Pinpoint the cell where the given text exists, returning its (x, y) midpoint coordinate. 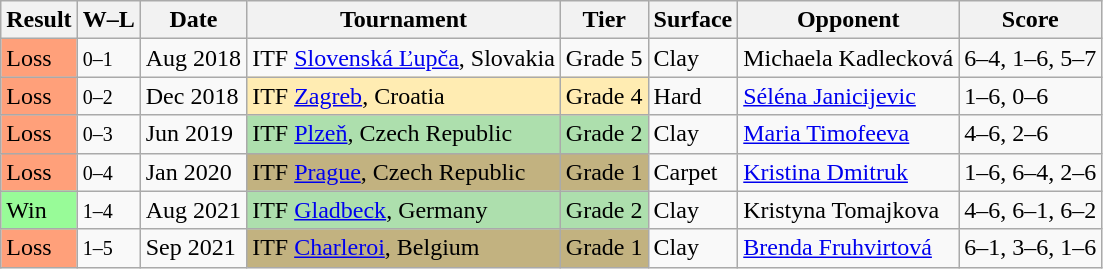
Aug 2021 (193, 210)
Brenda Fruhvirtová (848, 248)
1–4 (108, 210)
0–4 (108, 172)
Carpet (693, 172)
6–1, 3–6, 1–6 (1030, 248)
Score (1030, 20)
4–6, 6–1, 6–2 (1030, 210)
ITF Gladbeck, Germany (404, 210)
Tournament (404, 20)
Win (39, 210)
ITF Slovenská Ľupča, Slovakia (404, 58)
Hard (693, 96)
W–L (108, 20)
Kristina Dmitruk (848, 172)
Séléna Janicijevic (848, 96)
Grade 5 (604, 58)
ITF Plzeň, Czech Republic (404, 134)
0–2 (108, 96)
Jan 2020 (193, 172)
ITF Charleroi, Belgium (404, 248)
Date (193, 20)
ITF Prague, Czech Republic (404, 172)
Grade 4 (604, 96)
ITF Zagreb, Croatia (404, 96)
Kristyna Tomajkova (848, 210)
6–4, 1–6, 5–7 (1030, 58)
1–6, 0–6 (1030, 96)
Michaela Kadlecková (848, 58)
4–6, 2–6 (1030, 134)
Result (39, 20)
Maria Timofeeva (848, 134)
Aug 2018 (193, 58)
0–1 (108, 58)
0–3 (108, 134)
1–6, 6–4, 2–6 (1030, 172)
Opponent (848, 20)
Sep 2021 (193, 248)
Surface (693, 20)
Jun 2019 (193, 134)
1–5 (108, 248)
Dec 2018 (193, 96)
Tier (604, 20)
